Extract the (X, Y) coordinate from the center of the cell holding the provided text.  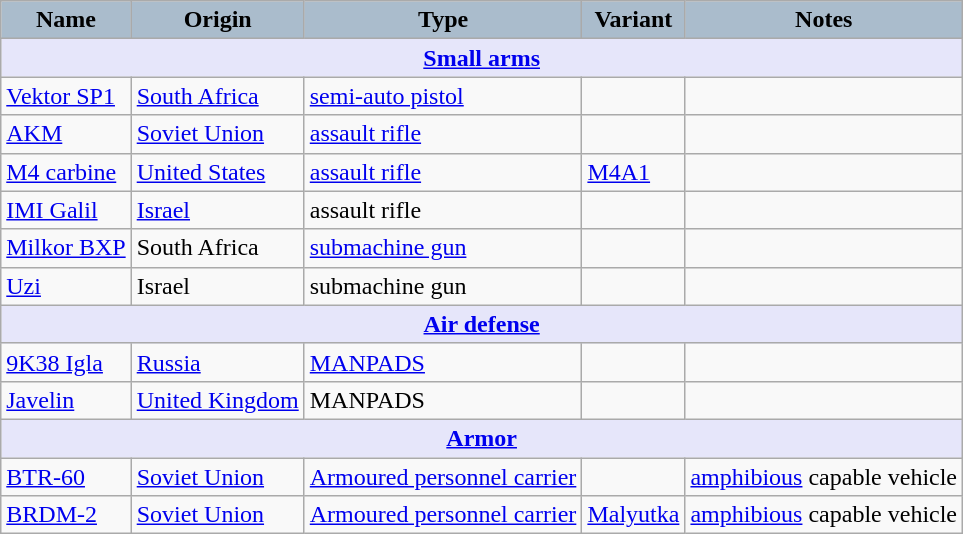
Small arms (482, 58)
Russia (218, 362)
Milkor BXP (66, 248)
M4A1 (634, 172)
M4 carbine (66, 172)
Air defense (482, 324)
Javelin (66, 400)
Vektor SP1 (66, 96)
Type (443, 20)
Armor (482, 438)
semi-auto pistol (443, 96)
Notes (824, 20)
United States (218, 172)
Malyutka (634, 515)
BRDM-2 (66, 515)
Uzi (66, 286)
IMI Galil (66, 210)
Name (66, 20)
9K38 Igla (66, 362)
BTR-60 (66, 477)
United Kingdom (218, 400)
AKM (66, 134)
Origin (218, 20)
Variant (634, 20)
